Identify which cell holds the provided text, then report its (X, Y) central coordinate. 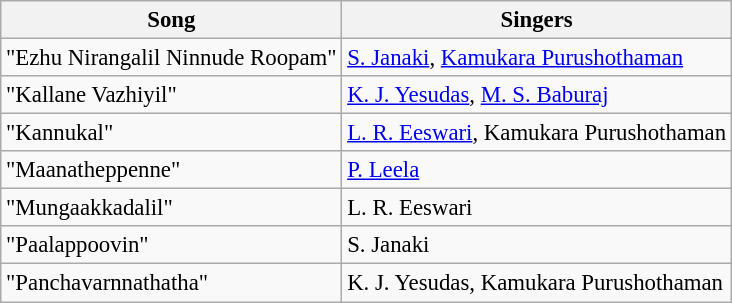
S. Janaki, Kamukara Purushothaman (537, 58)
K. J. Yesudas, M. S. Baburaj (537, 95)
P. Leela (537, 170)
Song (172, 20)
Singers (537, 20)
K. J. Yesudas, Kamukara Purushothaman (537, 283)
"Kallane Vazhiyil" (172, 95)
"Maanatheppenne" (172, 170)
L. R. Eeswari (537, 208)
S. Janaki (537, 245)
"Ezhu Nirangalil Ninnude Roopam" (172, 58)
"Kannukal" (172, 133)
"Panchavarnnathatha" (172, 283)
"Mungaakkadalil" (172, 208)
"Paalappoovin" (172, 245)
L. R. Eeswari, Kamukara Purushothaman (537, 133)
